Identify which cell holds the provided text, then report its (X, Y) central coordinate. 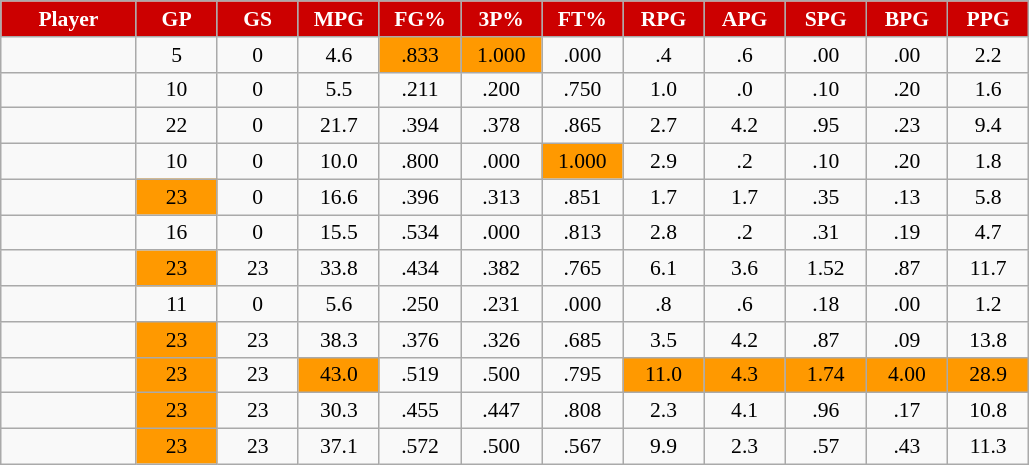
11.7 (988, 269)
16.6 (338, 197)
.567 (582, 447)
.250 (420, 304)
.19 (906, 233)
2.2 (988, 55)
1.52 (826, 269)
4.00 (906, 375)
1.74 (826, 375)
Player (68, 19)
2.8 (664, 233)
.396 (420, 197)
.43 (906, 447)
.447 (502, 411)
.795 (582, 375)
.534 (420, 233)
5.6 (338, 304)
.765 (582, 269)
.750 (582, 90)
MPG (338, 19)
.572 (420, 447)
1.0 (664, 90)
.808 (582, 411)
GP (176, 19)
43.0 (338, 375)
.23 (906, 126)
.313 (502, 197)
.434 (420, 269)
4.3 (744, 375)
.17 (906, 411)
.378 (502, 126)
13.8 (988, 340)
.800 (420, 162)
1.6 (988, 90)
2.7 (664, 126)
.57 (826, 447)
21.7 (338, 126)
SPG (826, 19)
.95 (826, 126)
.519 (420, 375)
.09 (906, 340)
.685 (582, 340)
11.0 (664, 375)
11.3 (988, 447)
.376 (420, 340)
3P% (502, 19)
.200 (502, 90)
.31 (826, 233)
.382 (502, 269)
5 (176, 55)
3.6 (744, 269)
9.4 (988, 126)
APG (744, 19)
.865 (582, 126)
.13 (906, 197)
.35 (826, 197)
37.1 (338, 447)
10.8 (988, 411)
BPG (906, 19)
.394 (420, 126)
.326 (502, 340)
FT% (582, 19)
33.8 (338, 269)
5.5 (338, 90)
3.5 (664, 340)
30.3 (338, 411)
22 (176, 126)
28.9 (988, 375)
9.9 (664, 447)
.18 (826, 304)
.4 (664, 55)
11 (176, 304)
.833 (420, 55)
10.0 (338, 162)
4.1 (744, 411)
6.1 (664, 269)
GS (258, 19)
PPG (988, 19)
.211 (420, 90)
4.6 (338, 55)
2.9 (664, 162)
1.2 (988, 304)
.813 (582, 233)
.231 (502, 304)
5.8 (988, 197)
.8 (664, 304)
1.8 (988, 162)
.0 (744, 90)
4.7 (988, 233)
RPG (664, 19)
15.5 (338, 233)
38.3 (338, 340)
16 (176, 233)
.851 (582, 197)
FG% (420, 19)
.96 (826, 411)
.455 (420, 411)
